Provide the (x, y) coordinate of the cell's center where the given text is located.  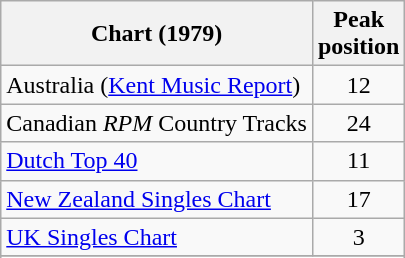
Chart (1979) (157, 34)
11 (358, 161)
24 (358, 123)
12 (358, 85)
Dutch Top 40 (157, 161)
New Zealand Singles Chart (157, 199)
UK Singles Chart (157, 237)
3 (358, 237)
Canadian RPM Country Tracks (157, 123)
Peakposition (358, 34)
17 (358, 199)
Australia (Kent Music Report) (157, 85)
